Find where the given text appears and provide that cell's center as (x, y) coordinate. 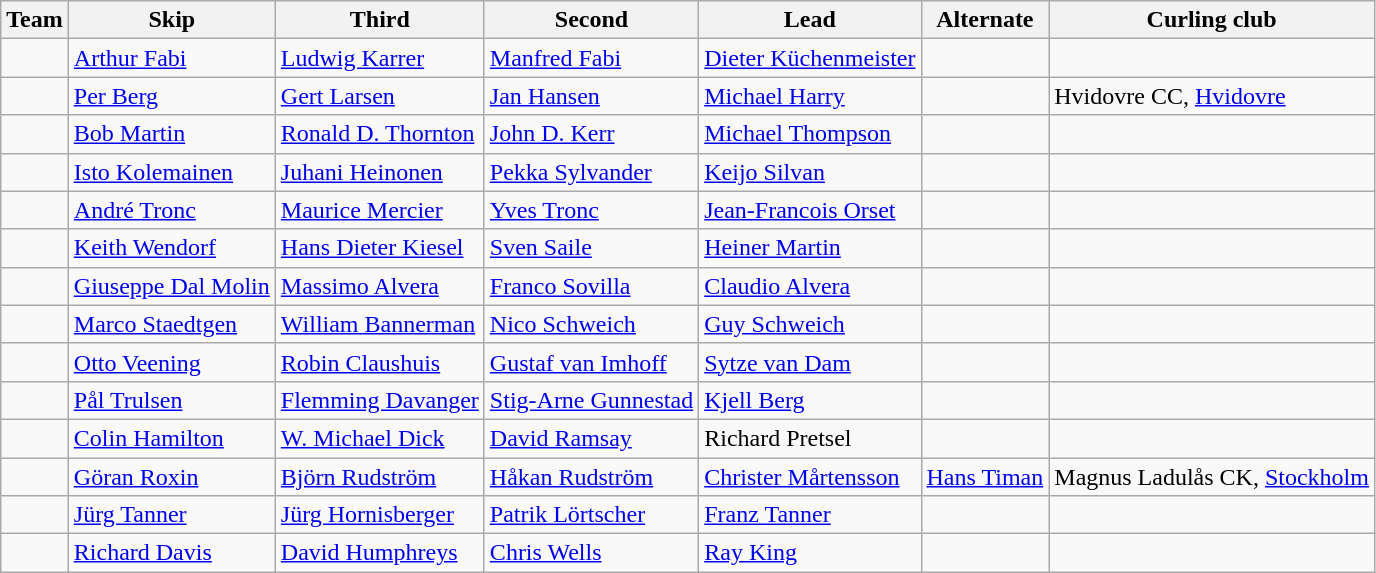
Sytze van Dam (810, 362)
Heiner Martin (810, 248)
Jean-Francois Orset (810, 210)
Per Berg (172, 96)
Nico Schweich (591, 324)
David Humphreys (380, 553)
Patrik Lörtscher (591, 515)
Richard Davis (172, 553)
Claudio Alvera (810, 286)
Alternate (985, 20)
Bob Martin (172, 134)
Pekka Sylvander (591, 172)
Gert Larsen (380, 96)
Ludwig Karrer (380, 58)
Franz Tanner (810, 515)
Jan Hansen (591, 96)
Chris Wells (591, 553)
Magnus Ladulås CK, Stockholm (1212, 477)
André Tronc (172, 210)
Hans Timan (985, 477)
Curling club (1212, 20)
Gustaf van Imhoff (591, 362)
Marco Staedtgen (172, 324)
Flemming Davanger (380, 400)
Sven Saile (591, 248)
Jürg Hornisberger (380, 515)
Maurice Mercier (380, 210)
Colin Hamilton (172, 438)
Göran Roxin (172, 477)
Second (591, 20)
William Bannerman (380, 324)
David Ramsay (591, 438)
W. Michael Dick (380, 438)
Massimo Alvera (380, 286)
Juhani Heinonen (380, 172)
Stig-Arne Gunnestad (591, 400)
Keijo Silvan (810, 172)
Keith Wendorf (172, 248)
Dieter Küchenmeister (810, 58)
Team (35, 20)
Ray King (810, 553)
Jürg Tanner (172, 515)
Giuseppe Dal Molin (172, 286)
Kjell Berg (810, 400)
Michael Thompson (810, 134)
Guy Schweich (810, 324)
Yves Tronc (591, 210)
Otto Veening (172, 362)
Ronald D. Thornton (380, 134)
Manfred Fabi (591, 58)
Richard Pretsel (810, 438)
Lead (810, 20)
Robin Claushuis (380, 362)
Christer Mårtensson (810, 477)
Björn Rudström (380, 477)
Hvidovre CC, Hvidovre (1212, 96)
John D. Kerr (591, 134)
Hans Dieter Kiesel (380, 248)
Franco Sovilla (591, 286)
Isto Kolemainen (172, 172)
Michael Harry (810, 96)
Arthur Fabi (172, 58)
Third (380, 20)
Pål Trulsen (172, 400)
Håkan Rudström (591, 477)
Skip (172, 20)
